Find where the given text appears and provide that cell's center as [x, y] coordinate. 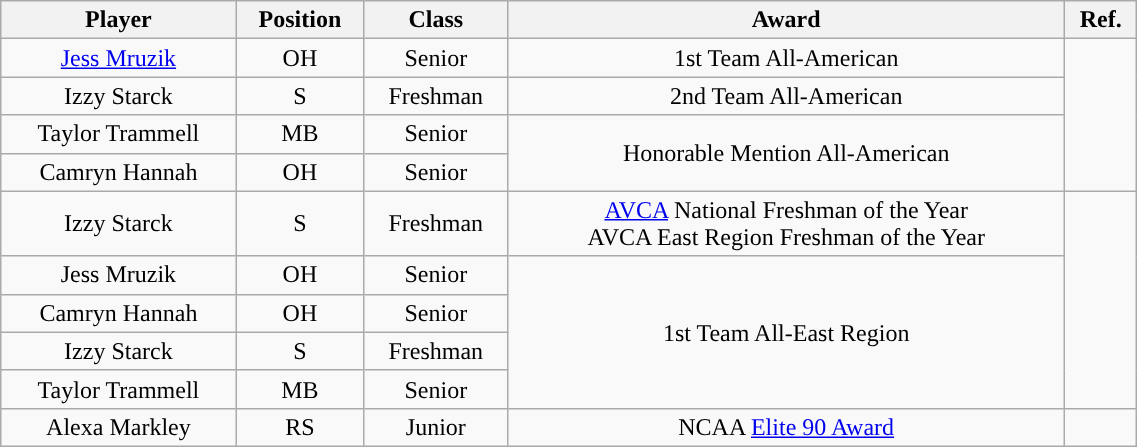
2nd Team All-American [786, 96]
Award [786, 20]
1st Team All-American [786, 58]
Player [118, 20]
NCAA Elite 90 Award [786, 427]
Position [300, 20]
RS [300, 427]
Honorable Mention All-American [786, 153]
AVCA National Freshman of the Year AVCA East Region Freshman of the Year [786, 224]
1st Team All-East Region [786, 332]
Alexa Markley [118, 427]
Class [436, 20]
Ref. [1101, 20]
Junior [436, 427]
